Locate the cell with the specified text and output its (x, y) center coordinate. 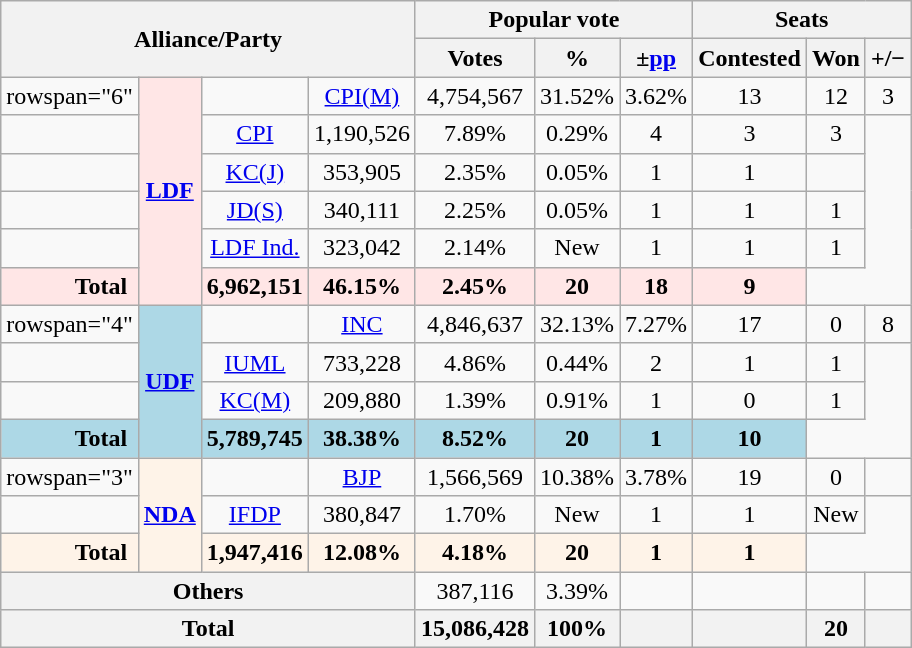
3.39% (578, 591)
2 (656, 362)
1,947,416 (254, 553)
8 (888, 324)
17 (750, 324)
9 (750, 286)
Popular vote (554, 20)
KC(J) (254, 172)
12.08% (362, 553)
JD(S) (254, 210)
340,111 (362, 210)
0.91% (578, 400)
387,116 (474, 591)
46.15% (362, 286)
3.78% (656, 477)
IFDP (254, 515)
1,190,526 (362, 134)
3.62% (656, 96)
7.27% (656, 324)
12 (836, 96)
rowspan="6" (70, 96)
31.52% (578, 96)
4 (656, 134)
4.18% (474, 553)
1,566,569 (474, 477)
19 (750, 477)
10 (750, 438)
UDF (170, 381)
15,086,428 (474, 629)
0.44% (578, 362)
Seats (802, 20)
32.13% (578, 324)
+/− (888, 58)
1.70% (474, 515)
4,754,567 (474, 96)
4,846,637 (474, 324)
CPI(M) (362, 96)
38.38% (362, 438)
% (578, 58)
323,042 (362, 248)
18 (656, 286)
IUML (254, 362)
rowspan="3" (70, 477)
CPI (254, 134)
KC(M) (254, 400)
353,905 (362, 172)
2.14% (474, 248)
13 (750, 96)
1.39% (474, 400)
LDF (170, 191)
7.89% (474, 134)
Votes (474, 58)
4.86% (474, 362)
Won (836, 58)
2.35% (474, 172)
380,847 (362, 515)
rowspan="4" (70, 324)
NDA (170, 515)
Contested (750, 58)
2.25% (474, 210)
2.45% (474, 286)
6,962,151 (254, 286)
209,880 (362, 400)
5,789,745 (254, 438)
0.29% (578, 134)
Alliance/Party (208, 39)
733,228 (362, 362)
10.38% (578, 477)
LDF Ind. (254, 248)
8.52% (474, 438)
INC (362, 324)
BJP (362, 477)
±pp (656, 58)
Others (208, 591)
100% (578, 629)
